Detect which cell encompasses the target text, then output its [X, Y] center coordinate. 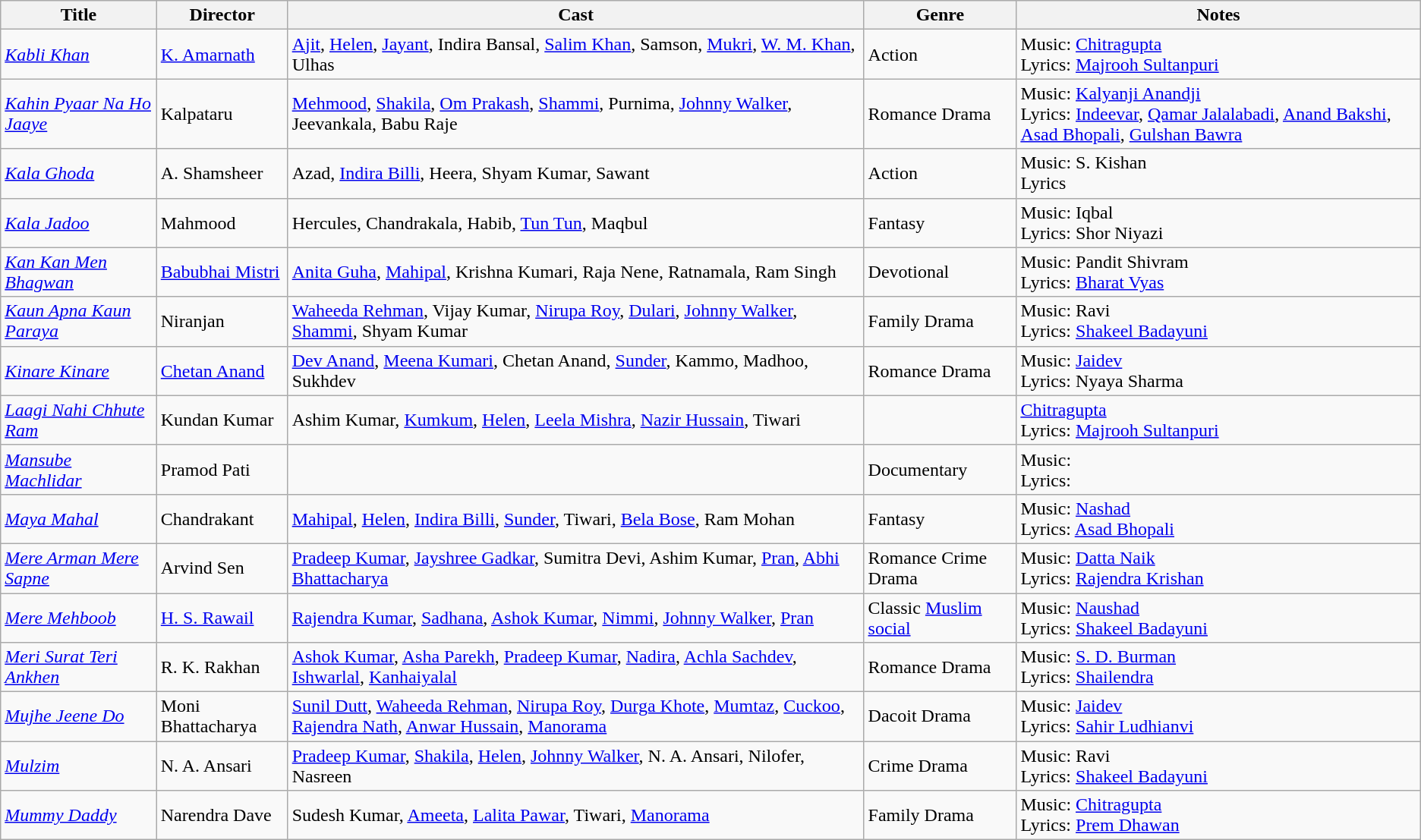
R. K. Rakhan [222, 668]
Kala Jadoo [79, 223]
Music: ChitraguptaLyrics: Majrooh Sultanpuri [1218, 55]
Sunil Dutt, Waheeda Rehman, Nirupa Roy, Durga Khote, Mumtaz, Cuckoo, Rajendra Nath, Anwar Hussain, Manorama [575, 716]
N. A. Ansari [222, 766]
Mahipal, Helen, Indira Billi, Sunder, Tiwari, Bela Bose, Ram Mohan [575, 519]
Arvind Sen [222, 568]
Music: Kalyanji AnandjiLyrics: Indeevar, Qamar Jalalabadi, Anand Bakshi, Asad Bhopali, Gulshan Bawra [1218, 114]
Ashim Kumar, Kumkum, Helen, Leela Mishra, Nazir Hussain, Tiwari [575, 420]
Chetan Anand [222, 370]
Rajendra Kumar, Sadhana, Ashok Kumar, Nimmi, Johnny Walker, Pran [575, 618]
Anita Guha, Mahipal, Krishna Kumari, Raja Nene, Ratnamala, Ram Singh [575, 272]
Music: ChitraguptaLyrics: Prem Dhawan [1218, 815]
Music: NashadLyrics: Asad Bhopali [1218, 519]
Kabli Khan [79, 55]
Ajit, Helen, Jayant, Indira Bansal, Salim Khan, Samson, Mukri, W. M. Khan, Ulhas [575, 55]
Music: IqbalLyrics: Shor Niyazi [1218, 223]
Music: JaidevLyrics: Sahir Ludhianvi [1218, 716]
Moni Bhattacharya [222, 716]
Mahmood [222, 223]
Kaun Apna Kaun Paraya [79, 322]
Maya Mahal [79, 519]
Laagi Nahi Chhute Ram [79, 420]
Director [222, 15]
Mere Mehboob [79, 618]
Meri Surat Teri Ankhen [79, 668]
A. Shamsheer [222, 173]
Devotional [940, 272]
Cast [575, 15]
Kahin Pyaar Na Ho Jaaye [79, 114]
Mummy Daddy [79, 815]
Music: S. KishanLyrics [1218, 173]
Kundan Kumar [222, 420]
Music: Datta NaikLyrics: Rajendra Krishan [1218, 568]
Classic Muslim social [940, 618]
Pradeep Kumar, Shakila, Helen, Johnny Walker, N. A. Ansari, Nilofer, Nasreen [575, 766]
Title [79, 15]
Music: NaushadLyrics: Shakeel Badayuni [1218, 618]
Ashok Kumar, Asha Parekh, Pradeep Kumar, Nadira, Achla Sachdev, Ishwarlal, Kanhaiyalal [575, 668]
Music: Pandit ShivramLyrics: Bharat Vyas [1218, 272]
Narendra Dave [222, 815]
Music: JaidevLyrics: Nyaya Sharma [1218, 370]
Documentary [940, 469]
Music: S. D. BurmanLyrics: Shailendra [1218, 668]
Music: Lyrics: [1218, 469]
Chandrakant [222, 519]
Mansube Machlidar [79, 469]
Dev Anand, Meena Kumari, Chetan Anand, Sunder, Kammo, Madhoo, Sukhdev [575, 370]
Kala Ghoda [79, 173]
H. S. Rawail [222, 618]
Mere Arman Mere Sapne [79, 568]
Mehmood, Shakila, Om Prakash, Shammi, Purnima, Johnny Walker, Jeevankala, Babu Raje [575, 114]
Sudesh Kumar, Ameeta, Lalita Pawar, Tiwari, Manorama [575, 815]
Dacoit Drama [940, 716]
ChitraguptaLyrics: Majrooh Sultanpuri [1218, 420]
Waheeda Rehman, Vijay Kumar, Nirupa Roy, Dulari, Johnny Walker, Shammi, Shyam Kumar [575, 322]
Kan Kan Men Bhagwan [79, 272]
K. Amarnath [222, 55]
Babubhai Mistri [222, 272]
Pradeep Kumar, Jayshree Gadkar, Sumitra Devi, Ashim Kumar, Pran, Abhi Bhattacharya [575, 568]
Niranjan [222, 322]
Kinare Kinare [79, 370]
Azad, Indira Billi, Heera, Shyam Kumar, Sawant [575, 173]
Romance Crime Drama [940, 568]
Genre [940, 15]
Hercules, Chandrakala, Habib, Tun Tun, Maqbul [575, 223]
Mujhe Jeene Do [79, 716]
Pramod Pati [222, 469]
Crime Drama [940, 766]
Mulzim [79, 766]
Kalpataru [222, 114]
Notes [1218, 15]
